Find where the given text appears and provide that cell's center as [X, Y] coordinate. 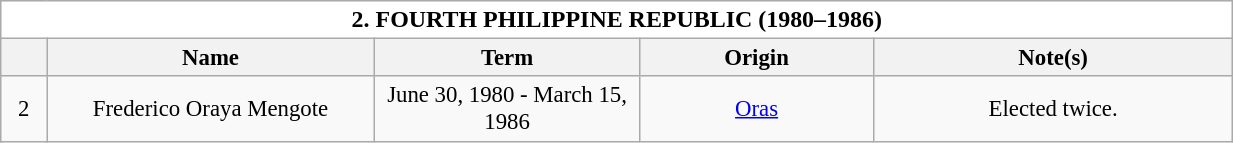
Frederico Oraya Mengote [211, 110]
2 [24, 110]
June 30, 1980 - March 15, 1986 [506, 110]
Term [506, 58]
Origin [757, 58]
Name [211, 58]
Note(s) [1054, 58]
Elected twice. [1054, 110]
Oras [757, 110]
2. FOURTH PHILIPPINE REPUBLIC (1980–1986) [617, 20]
